Return the [x, y] coordinate for the center point of the cell that contains the specified text.  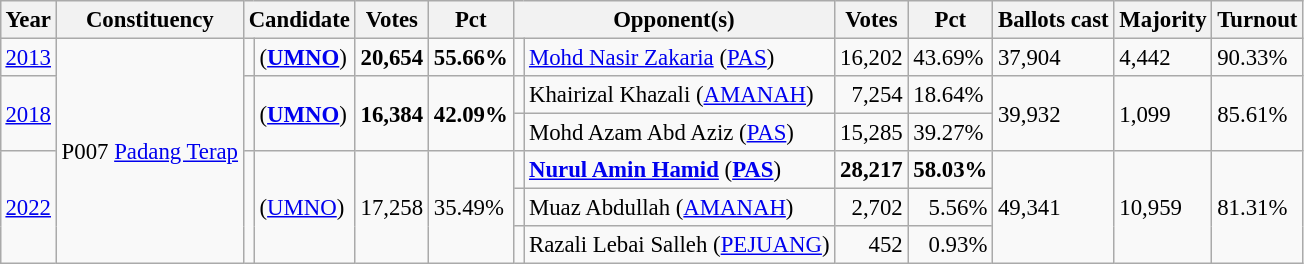
18.64% [950, 95]
90.33% [1258, 57]
2022 [28, 208]
42.09% [470, 114]
Constituency [150, 20]
10,959 [1163, 208]
43.69% [950, 57]
5.56% [950, 208]
4,442 [1163, 57]
15,285 [872, 133]
39,932 [1054, 114]
55.66% [470, 57]
Opponent(s) [674, 20]
Year [28, 20]
39.27% [950, 133]
Muaz Abdullah (AMANAH) [680, 208]
Candidate [299, 20]
16,202 [872, 57]
2018 [28, 114]
Mohd Nasir Zakaria (PAS) [680, 57]
0.93% [950, 245]
7,254 [872, 95]
Majority [1163, 20]
49,341 [1054, 208]
85.61% [1258, 114]
35.49% [470, 208]
Ballots cast [1054, 20]
Khairizal Khazali (AMANAH) [680, 95]
20,654 [392, 57]
58.03% [950, 170]
452 [872, 245]
2013 [28, 57]
Razali Lebai Salleh (PEJUANG) [680, 245]
P007 Padang Terap [150, 151]
81.31% [1258, 208]
Nurul Amin Hamid (PAS) [680, 170]
17,258 [392, 208]
Mohd Azam Abd Aziz (PAS) [680, 133]
37,904 [1054, 57]
16,384 [392, 114]
2,702 [872, 208]
Turnout [1258, 20]
28,217 [872, 170]
1,099 [1163, 114]
